Pinpoint the cell where the given text exists, returning its [X, Y] midpoint coordinate. 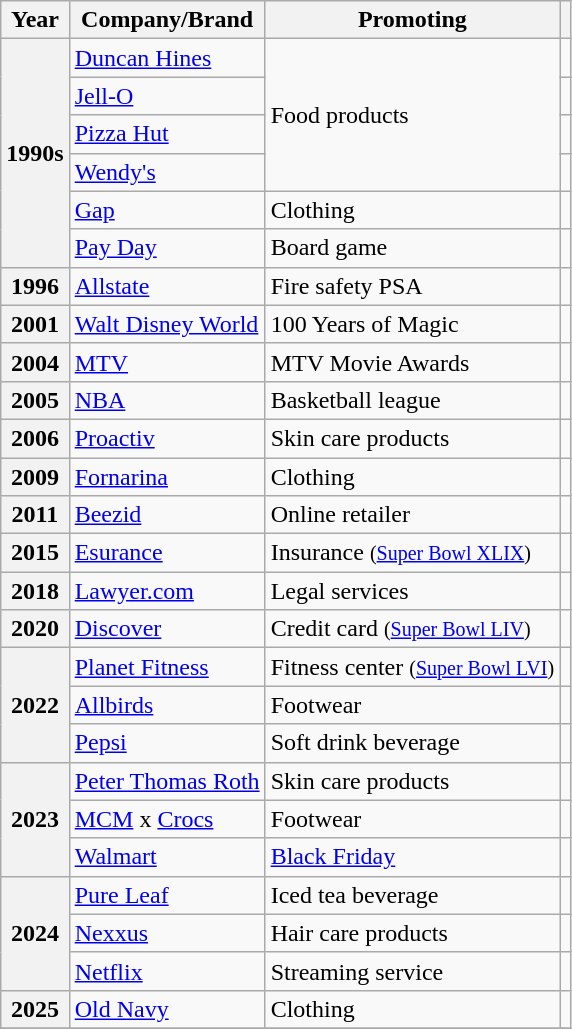
Allbirds [167, 705]
Legal services [412, 591]
Netflix [167, 971]
Hair care products [412, 933]
NBA [167, 400]
2015 [35, 553]
Nexxus [167, 933]
Pepsi [167, 743]
Black Friday [412, 857]
Gap [167, 210]
Pay Day [167, 248]
2011 [35, 515]
2001 [35, 324]
Company/Brand [167, 20]
2018 [35, 591]
Old Navy [167, 1009]
2009 [35, 477]
Duncan Hines [167, 58]
Peter Thomas Roth [167, 781]
Food products [412, 115]
Planet Fitness [167, 667]
Pure Leaf [167, 895]
MCM x Crocs [167, 819]
Proactiv [167, 438]
Lawyer.com [167, 591]
1990s [35, 153]
Insurance (Super Bowl XLIX) [412, 553]
Walt Disney World [167, 324]
Allstate [167, 286]
2025 [35, 1009]
2004 [35, 362]
Walmart [167, 857]
Beezid [167, 515]
2005 [35, 400]
Year [35, 20]
2006 [35, 438]
100 Years of Magic [412, 324]
Pizza Hut [167, 134]
2024 [35, 933]
MTV Movie Awards [412, 362]
2023 [35, 819]
Jell-O [167, 96]
Iced tea beverage [412, 895]
Esurance [167, 553]
Discover [167, 629]
Fire safety PSA [412, 286]
Credit card (Super Bowl LIV) [412, 629]
Online retailer [412, 515]
Basketball league [412, 400]
MTV [167, 362]
Fornarina [167, 477]
Promoting [412, 20]
2022 [35, 705]
Streaming service [412, 971]
2020 [35, 629]
Soft drink beverage [412, 743]
1996 [35, 286]
Fitness center (Super Bowl LVI) [412, 667]
Wendy's [167, 172]
Board game [412, 248]
